Output the [x, y] coordinate of the center of the cell containing the given text.  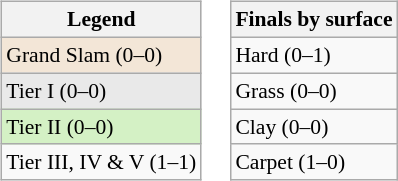
Clay (0–0) [314, 127]
Grass (0–0) [314, 91]
Finals by surface [314, 20]
Grand Slam (0–0) [101, 55]
Legend [101, 20]
Tier I (0–0) [101, 91]
Tier II (0–0) [101, 127]
Tier III, IV & V (1–1) [101, 162]
Carpet (1–0) [314, 162]
Hard (0–1) [314, 55]
